Search for the cell housing the specified text and yield its (x, y) center coordinate. 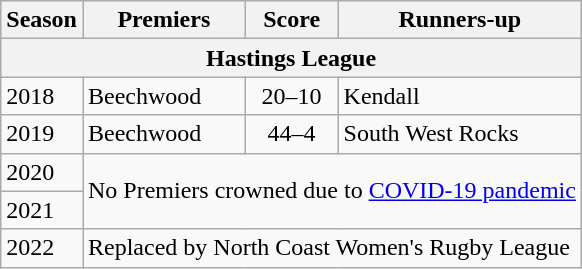
20–10 (292, 96)
Hastings League (292, 58)
Runners-up (460, 20)
Replaced by North Coast Women's Rugby League (332, 248)
2021 (42, 210)
Kendall (460, 96)
2018 (42, 96)
Premiers (164, 20)
44–4 (292, 134)
No Premiers crowned due to COVID-19 pandemic (332, 191)
2020 (42, 172)
2022 (42, 248)
2019 (42, 134)
Season (42, 20)
Score (292, 20)
South West Rocks (460, 134)
